Search for the cell housing the specified text and yield its [X, Y] center coordinate. 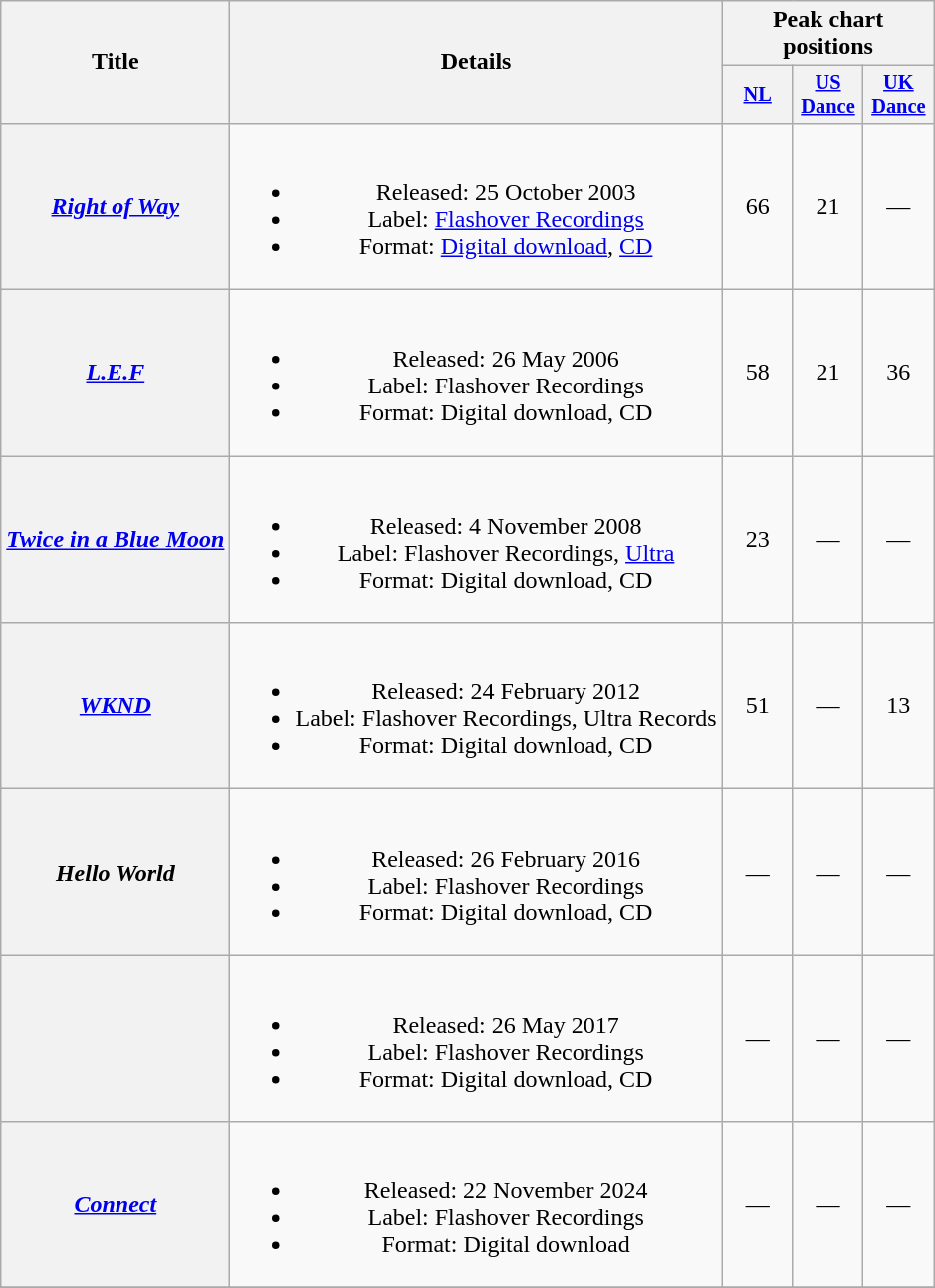
36 [898, 373]
58 [757, 373]
Right of Way [116, 205]
Details [476, 62]
Peak chart positions [828, 34]
23 [757, 540]
Connect [116, 1205]
66 [757, 205]
Released: 26 February 2016Label: Flashover RecordingsFormat: Digital download, CD [476, 873]
L.E.F [116, 373]
Released: 26 May 2017Label: Flashover RecordingsFormat: Digital download, CD [476, 1038]
Released: 24 February 2012Label: Flashover Recordings, Ultra RecordsFormat: Digital download, CD [476, 705]
WKND [116, 705]
13 [898, 705]
Released: 4 November 2008Label: Flashover Recordings, UltraFormat: Digital download, CD [476, 540]
51 [757, 705]
Twice in a Blue Moon [116, 540]
Released: 25 October 2003Label: Flashover RecordingsFormat: Digital download, CD [476, 205]
US Dance [828, 95]
Released: 22 November 2024Label: Flashover RecordingsFormat: Digital download [476, 1205]
Released: 26 May 2006Label: Flashover RecordingsFormat: Digital download, CD [476, 373]
UK Dance [898, 95]
Hello World [116, 873]
NL [757, 95]
Title [116, 62]
